Provide the (X, Y) coordinate of the cell's center where the given text is located.  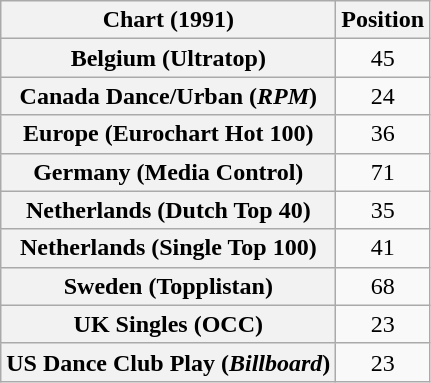
Netherlands (Dutch Top 40) (168, 210)
36 (383, 134)
45 (383, 58)
Belgium (Ultratop) (168, 58)
68 (383, 286)
Sweden (Topplistan) (168, 286)
Canada Dance/Urban (RPM) (168, 96)
Netherlands (Single Top 100) (168, 248)
41 (383, 248)
US Dance Club Play (Billboard) (168, 362)
24 (383, 96)
Chart (1991) (168, 20)
UK Singles (OCC) (168, 324)
Germany (Media Control) (168, 172)
Europe (Eurochart Hot 100) (168, 134)
71 (383, 172)
35 (383, 210)
Position (383, 20)
